For the text-containing cell, return its midpoint in [X, Y] coordinate format. 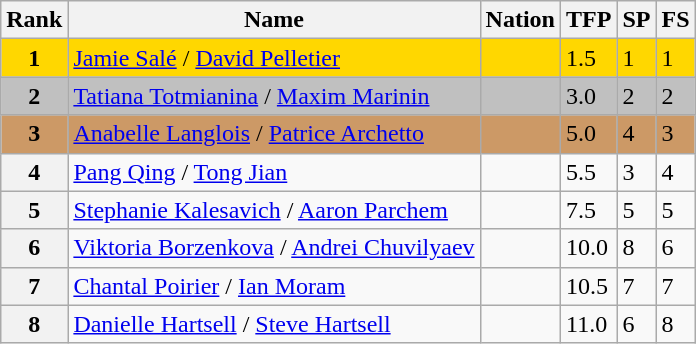
Rank [34, 20]
Anabelle Langlois / Patrice Archetto [274, 134]
FS [676, 20]
10.0 [588, 248]
SP [636, 20]
Jamie Salé / David Pelletier [274, 58]
5.5 [588, 172]
Name [274, 20]
Danielle Hartsell / Steve Hartsell [274, 324]
5.0 [588, 134]
Viktoria Borzenkova / Andrei Chuvilyaev [274, 248]
TFP [588, 20]
Nation [520, 20]
10.5 [588, 286]
Pang Qing / Tong Jian [274, 172]
7.5 [588, 210]
Tatiana Totmianina / Maxim Marinin [274, 96]
Chantal Poirier / Ian Moram [274, 286]
1.5 [588, 58]
11.0 [588, 324]
3.0 [588, 96]
Stephanie Kalesavich / Aaron Parchem [274, 210]
